Return [x, y] of the center of cell containing provided text 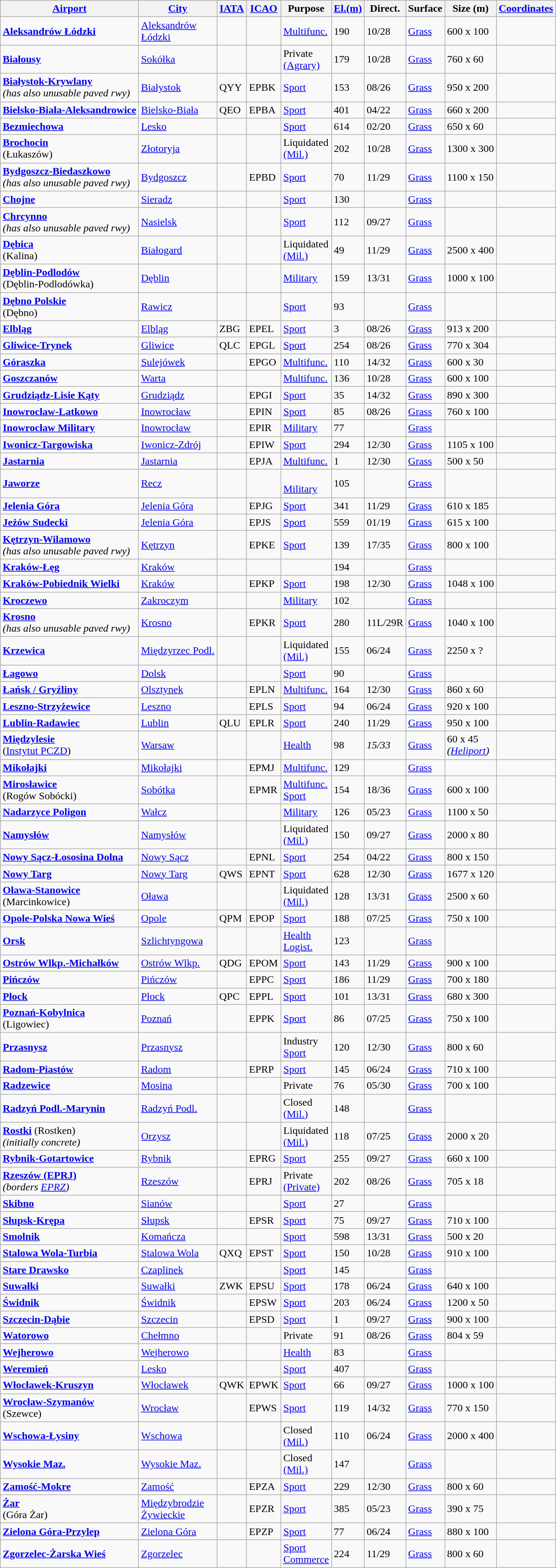
Słupsk-Krępa [69, 1220]
913 x 200 [470, 329]
Zgorzelec [178, 1553]
Radzewice [69, 1086]
49 [348, 250]
1677 x 120 [470, 873]
Nowy Sącz [178, 857]
610 x 185 [470, 506]
EPBK [264, 88]
EPBA [264, 110]
93 [348, 306]
Włocławek-Kruszyn [69, 1385]
Dębno Polskie(Dębno) [69, 306]
Rzeszów [178, 1181]
2000 x 400 [470, 1436]
EPSD [264, 1319]
Sokółka [178, 59]
IndustrySport [306, 1047]
EPMR [264, 790]
Białousy [69, 59]
159 [348, 278]
Słupsk [178, 1220]
Recz [178, 484]
Leszno [178, 706]
Iwonicz-Targowiska [69, 445]
Nasielsk [178, 221]
Radom-Piastów [69, 1069]
Chełmno [178, 1336]
136 [348, 379]
920 x 100 [470, 706]
614 [348, 126]
600 x 30 [470, 362]
EPMJ [264, 768]
QPM [232, 918]
Białogard [178, 250]
EPLS [264, 706]
147 [348, 1464]
Sulejówek [178, 362]
880 x 100 [470, 1531]
EPKP [264, 583]
Białystok [178, 88]
QLU [232, 723]
Radom [178, 1069]
Stalowa Wola-Turbia [69, 1253]
Skibno [69, 1203]
1048 x 100 [470, 583]
Purpose [306, 9]
Kraków-Łęg [69, 567]
AleksandrówŁódzki [178, 31]
Surface [425, 9]
Wrocław-Szymanów(Szewce) [69, 1407]
Smolnik [69, 1236]
280 [348, 623]
Zamość-Mokre [69, 1486]
Wschowa [178, 1436]
Grudziądz-Lisie Kąty [69, 395]
Krzewica [69, 651]
Sieradz [178, 199]
118 [348, 1136]
EPNL [264, 857]
153 [348, 88]
EPZP [264, 1531]
3 [348, 329]
Dęblin-Podlodów(Dęblin-Podlodówka) [69, 278]
86 [348, 1018]
QWK [232, 1385]
240 [348, 723]
EPEL [264, 329]
Orzysz [178, 1136]
Goszczanów [69, 379]
Włocławek [178, 1385]
Bielsko-Biała [178, 110]
660 x 200 [470, 110]
1300 x 300 [470, 148]
890 x 300 [470, 395]
119 [348, 1407]
Gliwice-Trynek [69, 346]
1100 x 50 [470, 812]
Stare Drawsko [69, 1270]
120 [348, 1047]
Zgorzelec-Żarska Wieś [69, 1553]
EPST [264, 1253]
Ostrów Wlkp. [178, 963]
35 [348, 395]
Private(Private) [306, 1181]
123 [348, 940]
QWS [232, 873]
Chrcynno(has also unusable paved rwy) [69, 221]
Sobótka [178, 790]
IATA [232, 9]
1200 x 50 [470, 1303]
Jaworze [69, 484]
Bydgoszcz-Biedaszkowo(has also unusable paved rwy) [69, 177]
El.(m) [348, 9]
155 [348, 651]
804 x 59 [470, 1336]
EPIR [264, 428]
EPLN [264, 690]
Lublin-Radawiec [69, 723]
Zielona Góra [178, 1531]
Warta [178, 379]
770 x 304 [470, 346]
640 x 100 [470, 1286]
203 [348, 1303]
385 [348, 1509]
154 [348, 790]
105 [348, 484]
EPNT [264, 873]
148 [348, 1108]
75 [348, 1220]
Szczecin [178, 1319]
390 x 75 [470, 1509]
Watorowo [69, 1336]
Private(Agrary) [306, 59]
112 [348, 221]
MiędzybrodzieŻywieckie [178, 1509]
143 [348, 963]
QPC [232, 996]
Rawicz [178, 306]
17/35 [385, 544]
EPJG [264, 506]
341 [348, 506]
EPWS [264, 1407]
Oława-Stanowice(Marcinkowice) [69, 896]
Żar(Góra Żar) [69, 1509]
Inowrocław-Latkowo [69, 412]
Weremień [69, 1369]
QDG [232, 963]
Bielsko-Biała-Aleksandrowice [69, 110]
18/36 [385, 790]
128 [348, 896]
2000 x 80 [470, 834]
Leszno-Strzyżewice [69, 706]
Dębica(Kalina) [69, 250]
Rostki (Rostken)(initially concrete) [69, 1136]
91 [348, 1336]
27 [348, 1203]
EPLR [264, 723]
Radzyń Podl. [178, 1108]
Gliwice [178, 346]
60 x 45(Heliport) [470, 745]
EPOP [264, 918]
Grudziądz [178, 395]
650 x 60 [470, 126]
Aleksandrów Łódzki [69, 31]
Dęblin [178, 278]
ZBG [232, 329]
83 [348, 1352]
98 [348, 745]
Brochocin(Łukaszów) [69, 148]
2500 x 60 [470, 896]
EPZA [264, 1486]
EPGL [264, 346]
Size (m) [470, 9]
Białystok-Krywlany(has also unusable paved rwy) [69, 88]
Poznań [178, 1018]
190 [348, 31]
Wałcz [178, 812]
770 x 150 [470, 1407]
01/19 [385, 522]
EPSR [264, 1220]
Orsk [69, 940]
Poznań-Kobylnica(Ligowiec) [69, 1018]
Airport [69, 9]
1040 x 100 [470, 623]
188 [348, 918]
Łańsk / Gryźliny [69, 690]
910 x 100 [470, 1253]
94 [348, 706]
Krosno(has also unusable paved rwy) [69, 623]
EPRJ [264, 1181]
EPKE [264, 544]
Komańcza [178, 1236]
760 x 60 [470, 59]
660 x 100 [470, 1159]
198 [348, 583]
HealthLogist. [306, 940]
139 [348, 544]
Wschowa-Łysiny [69, 1436]
Szczecin-Dąbie [69, 1319]
Lublin [178, 723]
Międzyrzec Podl. [178, 651]
EPKR [264, 623]
1100 x 150 [470, 177]
Zamość [178, 1486]
129 [348, 768]
Międzylesie(Instytut PCZD) [69, 745]
EPWK [264, 1385]
800 x 150 [470, 857]
EPJA [264, 461]
90 [348, 673]
Rzeszów (EPRJ)(borders EPRZ) [69, 1181]
2500 x 400 [470, 250]
City [178, 9]
Krosno [178, 623]
Ostrów Wlkp.-Michałków [69, 963]
Bezmiechowa [69, 126]
500 x 50 [470, 461]
76 [348, 1086]
15/33 [385, 745]
Bydgoszcz [178, 177]
ZWK [232, 1286]
Chojne [69, 199]
1105 x 100 [470, 445]
Stalowa Wola [178, 1253]
500 x 20 [470, 1236]
05/30 [385, 1086]
950 x 100 [470, 723]
QXQ [232, 1253]
85 [348, 412]
Zielona Góra-Przylep [69, 1531]
EPIN [264, 412]
EPGI [264, 395]
680 x 300 [470, 996]
EPPC [264, 980]
66 [348, 1385]
130 [348, 199]
Szlichtyngowa [178, 940]
559 [348, 522]
229 [348, 1486]
126 [348, 812]
EPPL [264, 996]
102 [348, 600]
950 x 200 [470, 88]
Zakroczym [178, 600]
628 [348, 873]
Olsztynek [178, 690]
QEO [232, 110]
EPGO [264, 362]
179 [348, 59]
Oława [178, 896]
Czaplinek [178, 1270]
101 [348, 996]
Kroczewo [69, 600]
Sianów [178, 1203]
Nowy Sącz-Łososina Dolna [69, 857]
255 [348, 1159]
Złotoryja [178, 148]
ICAO [264, 9]
EPOM [264, 963]
Mosina [178, 1086]
EPBD [264, 177]
70 [348, 177]
Jeżów Sudecki [69, 522]
EPRP [264, 1069]
Kraków-Pobiednik Wielki [69, 583]
Wrocław [178, 1407]
EPRG [264, 1159]
EPSU [264, 1286]
700 x 180 [470, 980]
SportCommerce [306, 1553]
800 x 100 [470, 544]
700 x 100 [470, 1086]
QLC [232, 346]
Direct. [385, 9]
294 [348, 445]
2250 x ? [470, 651]
Inowrocław Military [69, 428]
Iwonicz-Zdrój [178, 445]
Opole [178, 918]
705 x 18 [470, 1181]
860 x 60 [470, 690]
615 x 100 [470, 522]
EPSW [264, 1303]
EPPK [264, 1018]
407 [348, 1369]
EPZR [264, 1509]
Multifunc.Sport [306, 790]
Coordinates [526, 9]
194 [348, 567]
02/20 [385, 126]
178 [348, 1286]
Łagowo [69, 673]
224 [348, 1553]
Nadarzyce Poligon [69, 812]
Mirosławice(Rogów Sobócki) [69, 790]
760 x 100 [470, 412]
Dolsk [178, 673]
164 [348, 690]
186 [348, 980]
Opole-Polska Nowa Wieś [69, 918]
2000 x 20 [470, 1136]
Kętrzyn-Wilamowo(has also unusable paved rwy) [69, 544]
11L/29R [385, 623]
Warsaw [178, 745]
401 [348, 110]
EPJS [264, 522]
QYY [232, 88]
598 [348, 1236]
Rybnik-Gotartowice [69, 1159]
Rybnik [178, 1159]
Radzyń Podl.-Marynin [69, 1108]
Góraszka [69, 362]
EPIW [264, 445]
Kętrzyn [178, 544]
